Detect which cell encompasses the target text, then output its (X, Y) center coordinate. 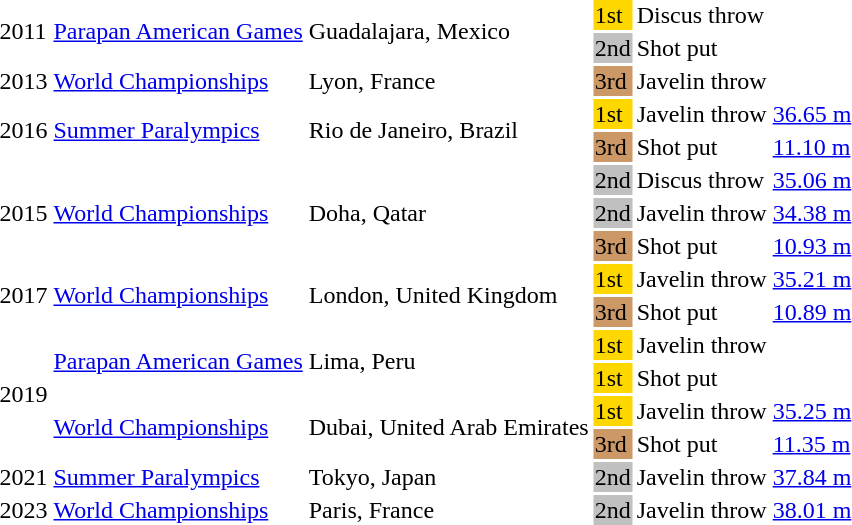
Rio de Janeiro, Brazil (448, 130)
Dubai, United Arab Emirates (448, 428)
Paris, France (448, 510)
Doha, Qatar (448, 213)
Lyon, France (448, 81)
Guadalajara, Mexico (448, 32)
London, United Kingdom (448, 296)
Lima, Peru (448, 362)
Tokyo, Japan (448, 477)
